Pinpoint the cell where the given text exists, returning its (X, Y) midpoint coordinate. 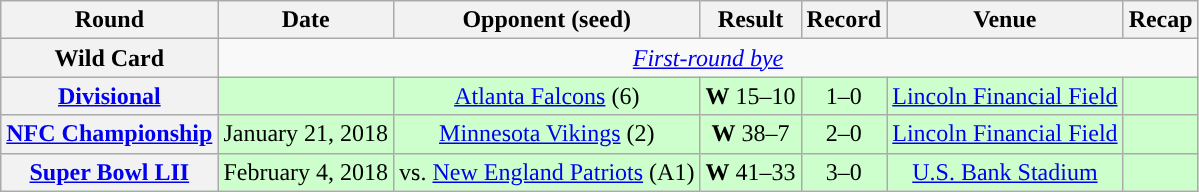
W 15–10 (750, 96)
Venue (1005, 20)
Record (844, 20)
Minnesota Vikings (2) (547, 134)
2–0 (844, 134)
Opponent (seed) (547, 20)
January 21, 2018 (306, 134)
1–0 (844, 96)
Result (750, 20)
Divisional (110, 96)
First-round bye (708, 58)
Super Bowl LII (110, 172)
Recap (1160, 20)
U.S. Bank Stadium (1005, 172)
Wild Card (110, 58)
February 4, 2018 (306, 172)
Round (110, 20)
Date (306, 20)
vs. New England Patriots (A1) (547, 172)
NFC Championship (110, 134)
3–0 (844, 172)
W 41–33 (750, 172)
W 38–7 (750, 134)
Atlanta Falcons (6) (547, 96)
